Find where the given text appears and provide that cell's center as [X, Y] coordinate. 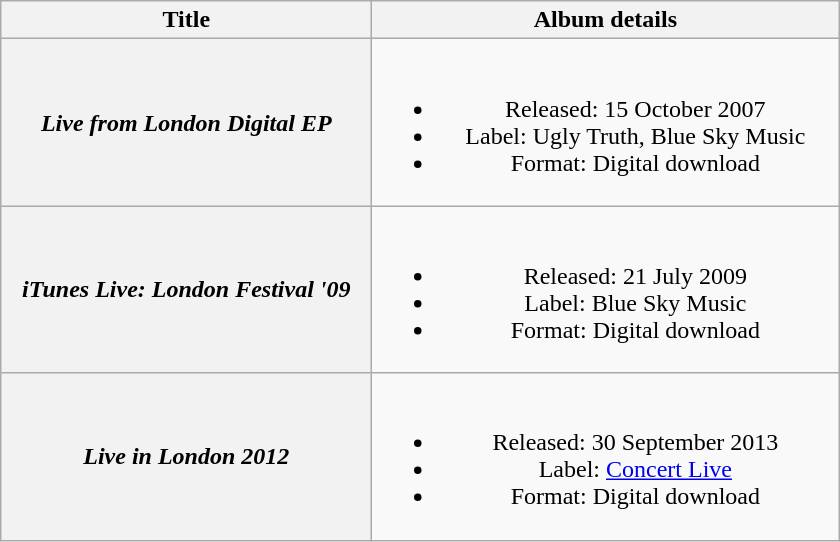
Live from London Digital EP [186, 122]
Live in London 2012 [186, 456]
Title [186, 20]
Released: 30 September 2013Label: Concert LiveFormat: Digital download [606, 456]
Album details [606, 20]
iTunes Live: London Festival '09 [186, 290]
Released: 15 October 2007Label: Ugly Truth, Blue Sky MusicFormat: Digital download [606, 122]
Released: 21 July 2009Label: Blue Sky MusicFormat: Digital download [606, 290]
